For the text-containing cell, return its midpoint in [x, y] coordinate format. 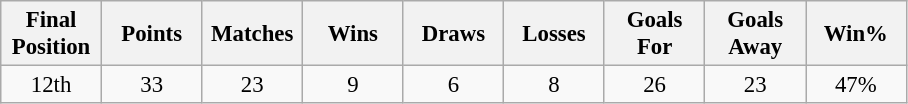
26 [654, 85]
Win% [856, 34]
Wins [354, 34]
Draws [454, 34]
33 [152, 85]
9 [354, 85]
8 [554, 85]
Goals Away [756, 34]
Goals For [654, 34]
47% [856, 85]
Matches [252, 34]
Final Position [52, 34]
12th [52, 85]
Losses [554, 34]
Points [152, 34]
6 [454, 85]
